Pinpoint the cell where the given text exists, returning its [x, y] midpoint coordinate. 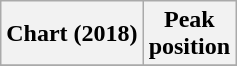
Peak position [189, 34]
Chart (2018) [72, 34]
